Identify which cell holds the provided text, then report its [X, Y] central coordinate. 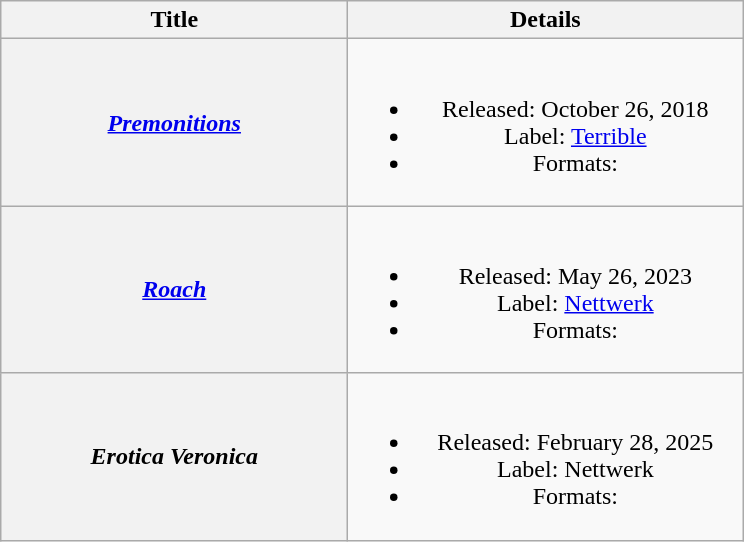
Premonitions [174, 122]
Released: February 28, 2025Label: NettwerkFormats: [546, 456]
Details [546, 20]
Released: May 26, 2023Label: NettwerkFormats: [546, 290]
Roach [174, 290]
Erotica Veronica [174, 456]
Title [174, 20]
Released: October 26, 2018Label: TerribleFormats: [546, 122]
